For the text-containing cell, return its midpoint in [X, Y] coordinate format. 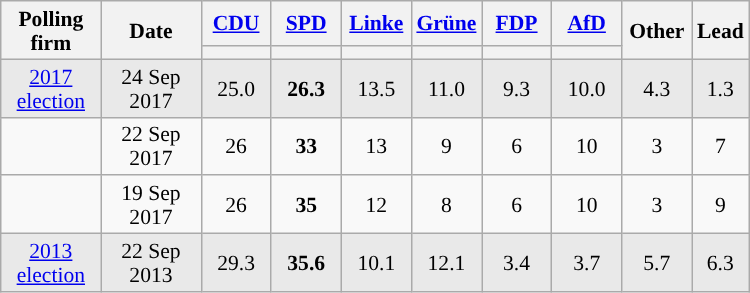
33 [306, 146]
13 [376, 146]
Linke [376, 24]
Other [657, 30]
AfD [587, 24]
24 Sep 2017 [151, 88]
9.3 [517, 88]
35 [306, 205]
11.0 [446, 88]
4.3 [657, 88]
10.1 [376, 263]
5.7 [657, 263]
10.0 [587, 88]
12 [376, 205]
26.3 [306, 88]
2017 election [51, 88]
Polling firm [51, 30]
12.1 [446, 263]
3.7 [587, 263]
19 Sep 2017 [151, 205]
Lead [720, 30]
Grüne [446, 24]
7 [720, 146]
SPD [306, 24]
FDP [517, 24]
6.3 [720, 263]
3.4 [517, 263]
1.3 [720, 88]
35.6 [306, 263]
29.3 [236, 263]
CDU [236, 24]
Date [151, 30]
13.5 [376, 88]
2013 election [51, 263]
22 Sep 2013 [151, 263]
8 [446, 205]
25.0 [236, 88]
22 Sep 2017 [151, 146]
